Provide the [X, Y] coordinate of the cell's center where the given text is located.  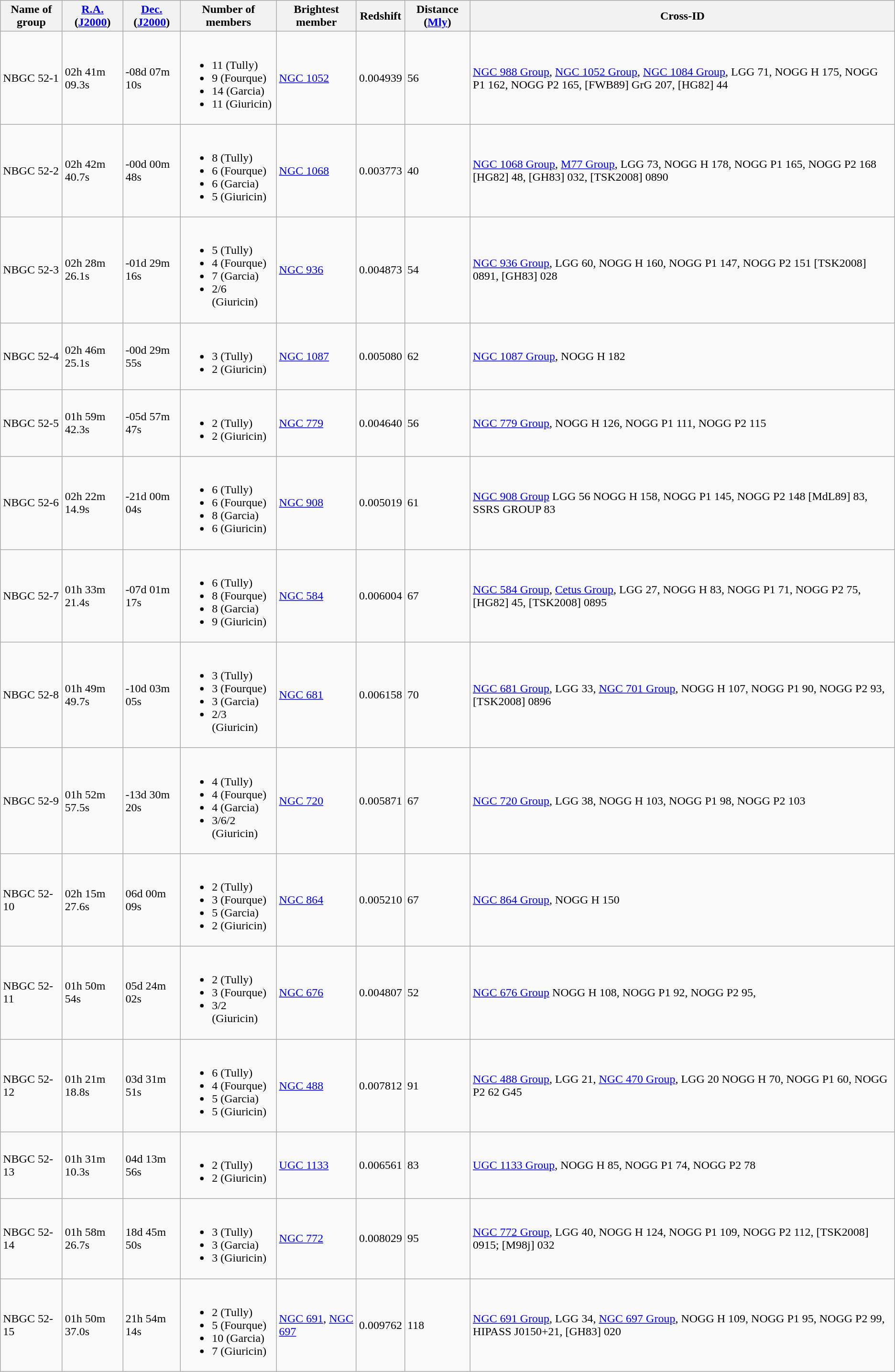
01h 50m 54s [93, 992]
NBGC 52-10 [32, 900]
62 [437, 356]
0.005210 [381, 900]
NGC 676 Group NOGG H 108, NOGG P1 92, NOGG P2 95, [683, 992]
02h 15m 27.6s [93, 900]
NBGC 52-11 [32, 992]
NBGC 52-13 [32, 1165]
NGC 584 [317, 596]
NBGC 52-3 [32, 270]
NBGC 52-12 [32, 1086]
11 (Tully)9 (Fourque)14 (Garcia)11 (Giuricin) [229, 78]
05d 24m 02s [152, 992]
NGC 1068 [317, 171]
2 (Tully)3 (Fourque)5 (Garcia)2 (Giuricin) [229, 900]
21h 54m 14s [152, 1325]
01h 50m 37.0s [93, 1325]
NGC 1087 Group, NOGG H 182 [683, 356]
NGC 908 [317, 503]
-08d 07m 10s [152, 78]
-21d 00m 04s [152, 503]
NGC 488 Group, LGG 21, NGC 470 Group, LGG 20 NOGG H 70, NOGG P1 60, NOGG P2 62 G45 [683, 1086]
0.005871 [381, 800]
91 [437, 1086]
0.008029 [381, 1239]
NBGC 52-6 [32, 503]
6 (Tully)8 (Fourque)8 (Garcia)9 (Giuricin) [229, 596]
02h 42m 40.7s [93, 171]
NGC 720 [317, 800]
01h 31m 10.3s [93, 1165]
0.006561 [381, 1165]
6 (Tully)6 (Fourque)8 (Garcia)6 (Giuricin) [229, 503]
NBGC 52-15 [32, 1325]
-07d 01m 17s [152, 596]
0.006158 [381, 695]
-13d 30m 20s [152, 800]
-00d 00m 48s [152, 171]
02h 46m 25.1s [93, 356]
0.005080 [381, 356]
-05d 57m 47s [152, 423]
95 [437, 1239]
NGC 772 [317, 1239]
83 [437, 1165]
NBGC 52-8 [32, 695]
0.005019 [381, 503]
NBGC 52-7 [32, 596]
2 (Tully)5 (Fourque)10 (Garcia)7 (Giuricin) [229, 1325]
61 [437, 503]
NGC 691, NGC 697 [317, 1325]
04d 13m 56s [152, 1165]
0.004807 [381, 992]
NBGC 52-2 [32, 171]
NBGC 52-5 [32, 423]
0.004873 [381, 270]
0.007812 [381, 1086]
Distance (Mly) [437, 16]
Brightest member [317, 16]
118 [437, 1325]
NGC 779 [317, 423]
01h 52m 57.5s [93, 800]
3 (Tully)2 (Giuricin) [229, 356]
-10d 03m 05s [152, 695]
UGC 1133 Group, NOGG H 85, NOGG P1 74, NOGG P2 78 [683, 1165]
2 (Tully)3 (Fourque)3/2 (Giuricin) [229, 992]
Redshift [381, 16]
NBGC 52-1 [32, 78]
Cross-ID [683, 16]
Name of group [32, 16]
NGC 772 Group, LGG 40, NOGG H 124, NOGG P1 109, NOGG P2 112, [TSK2008] 0915; [M98j] 032 [683, 1239]
NGC 1068 Group, M77 Group, LGG 73, NOGG H 178, NOGG P1 165, NOGG P2 168 [HG82] 48, [GH83] 032, [TSK2008] 0890 [683, 171]
0.009762 [381, 1325]
3 (Tully)3 (Garcia)3 (Giuricin) [229, 1239]
NGC 676 [317, 992]
5 (Tully)4 (Fourque)7 (Garcia)2/6 (Giuricin) [229, 270]
3 (Tully)3 (Fourque)3 (Garcia)2/3 (Giuricin) [229, 695]
0.003773 [381, 171]
R.A. (J2000) [93, 16]
8 (Tully)6 (Fourque)6 (Garcia)5 (Giuricin) [229, 171]
01h 58m 26.7s [93, 1239]
Number of members [229, 16]
NGC 720 Group, LGG 38, NOGG H 103, NOGG P1 98, NOGG P2 103 [683, 800]
NGC 681 Group, LGG 33, NGC 701 Group, NOGG H 107, NOGG P1 90, NOGG P2 93, [TSK2008] 0896 [683, 695]
NGC 988 Group, NGC 1052 Group, NGC 1084 Group, LGG 71, NOGG H 175, NOGG P1 162, NOGG P2 165, [FWB89] GrG 207, [HG82] 44 [683, 78]
6 (Tully)4 (Fourque)5 (Garcia)5 (Giuricin) [229, 1086]
03d 31m 51s [152, 1086]
NGC 779 Group, NOGG H 126, NOGG P1 111, NOGG P2 115 [683, 423]
02h 41m 09.3s [93, 78]
NGC 1052 [317, 78]
NBGC 52-14 [32, 1239]
0.004640 [381, 423]
01h 49m 49.7s [93, 695]
Dec. (J2000) [152, 16]
NGC 681 [317, 695]
NGC 936 [317, 270]
18d 45m 50s [152, 1239]
NGC 936 Group, LGG 60, NOGG H 160, NOGG P1 147, NOGG P2 151 [TSK2008] 0891, [GH83] 028 [683, 270]
02h 22m 14.9s [93, 503]
NGC 488 [317, 1086]
01h 21m 18.8s [93, 1086]
01h 33m 21.4s [93, 596]
54 [437, 270]
40 [437, 171]
NGC 584 Group, Cetus Group, LGG 27, NOGG H 83, NOGG P1 71, NOGG P2 75, [HG82] 45, [TSK2008] 0895 [683, 596]
0.004939 [381, 78]
NGC 908 Group LGG 56 NOGG H 158, NOGG P1 145, NOGG P2 148 [MdL89] 83, SSRS GROUP 83 [683, 503]
NGC 1087 [317, 356]
-00d 29m 55s [152, 356]
-01d 29m 16s [152, 270]
02h 28m 26.1s [93, 270]
NBGC 52-4 [32, 356]
06d 00m 09s [152, 900]
01h 59m 42.3s [93, 423]
NGC 864 [317, 900]
NGC 864 Group, NOGG H 150 [683, 900]
0.006004 [381, 596]
NGC 691 Group, LGG 34, NGC 697 Group, NOGG H 109, NOGG P1 95, NOGG P2 99, HIPASS J0150+21, [GH83] 020 [683, 1325]
4 (Tully)4 (Fourque)4 (Garcia)3/6/2 (Giuricin) [229, 800]
70 [437, 695]
NBGC 52-9 [32, 800]
52 [437, 992]
UGC 1133 [317, 1165]
